Identify which cell holds the provided text, then report its (X, Y) central coordinate. 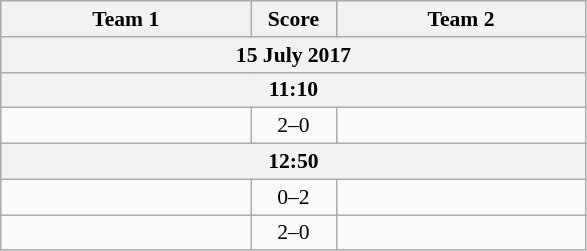
11:10 (294, 90)
Score (294, 19)
15 July 2017 (294, 55)
0–2 (294, 197)
Team 1 (126, 19)
12:50 (294, 162)
Team 2 (461, 19)
